Provide the (x, y) coordinate of the cell's center where the given text is located.  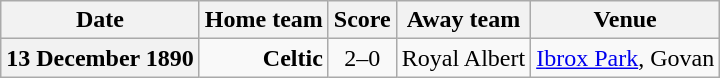
Ibrox Park, Govan (626, 58)
Celtic (264, 58)
2–0 (362, 58)
Venue (626, 20)
Date (100, 20)
Royal Albert (463, 58)
Score (362, 20)
Home team (264, 20)
Away team (463, 20)
13 December 1890 (100, 58)
